Determine the [X, Y] coordinate at the center of the cell enclosing the given text.  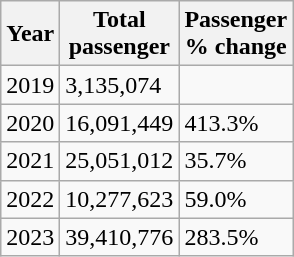
10,277,623 [120, 199]
Passenger% change [236, 34]
3,135,074 [120, 85]
2022 [30, 199]
59.0% [236, 199]
Year [30, 34]
16,091,449 [120, 123]
2019 [30, 85]
2021 [30, 161]
35.7% [236, 161]
413.3% [236, 123]
2023 [30, 237]
283.5% [236, 237]
25,051,012 [120, 161]
2020 [30, 123]
Total passenger [120, 34]
39,410,776 [120, 237]
